Output the (x, y) coordinate of the center of the cell containing the given text.  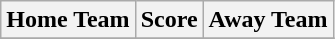
Score (169, 20)
Home Team (68, 20)
Away Team (268, 20)
